Search for the cell housing the specified text and yield its [X, Y] center coordinate. 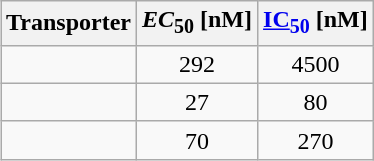
270 [316, 140]
70 [196, 140]
4500 [316, 64]
27 [196, 102]
IC50 [nM] [316, 23]
292 [196, 64]
80 [316, 102]
Transporter [69, 23]
EC50 [nM] [196, 23]
